Locate the cell with the specified text and output its (X, Y) center coordinate. 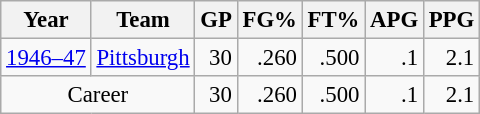
FG% (270, 20)
FT% (334, 20)
GP (216, 20)
1946–47 (46, 58)
Pittsburgh (143, 58)
Career (98, 95)
PPG (451, 20)
APG (394, 20)
Team (143, 20)
Year (46, 20)
